Locate the cell with the specified text and output its [X, Y] center coordinate. 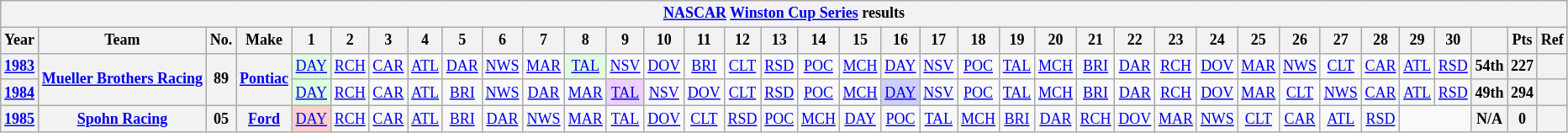
294 [1523, 93]
25 [1259, 40]
16 [900, 40]
No. [220, 40]
13 [779, 40]
Team [122, 40]
6 [503, 40]
Mueller Brothers Racing [122, 79]
4 [425, 40]
14 [819, 40]
17 [938, 40]
89 [220, 79]
23 [1176, 40]
49th [1490, 93]
Ford [264, 118]
21 [1095, 40]
26 [1300, 40]
19 [1016, 40]
22 [1135, 40]
54th [1490, 66]
Year [20, 40]
Pontiac [264, 79]
27 [1340, 40]
11 [704, 40]
1984 [20, 93]
9 [626, 40]
NASCAR Winston Cup Series results [784, 13]
18 [979, 40]
29 [1418, 40]
Make [264, 40]
30 [1453, 40]
8 [585, 40]
1983 [20, 66]
1985 [20, 118]
7 [544, 40]
0 [1523, 118]
24 [1217, 40]
2 [350, 40]
15 [860, 40]
5 [462, 40]
20 [1056, 40]
12 [742, 40]
Ref [1552, 40]
05 [220, 118]
227 [1523, 66]
Spohn Racing [122, 118]
1 [311, 40]
3 [388, 40]
28 [1381, 40]
10 [664, 40]
Pts [1523, 40]
N/A [1490, 118]
